Capture the cell that displays the provided text and extract its (x, y) central coordinate. 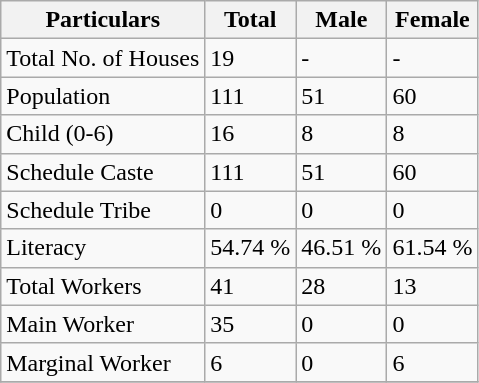
Total No. of Houses (103, 58)
61.54 % (432, 248)
Schedule Caste (103, 172)
13 (432, 286)
Literacy (103, 248)
54.74 % (250, 248)
35 (250, 324)
Schedule Tribe (103, 210)
41 (250, 286)
46.51 % (342, 248)
Total Workers (103, 286)
19 (250, 58)
Male (342, 20)
Main Worker (103, 324)
28 (342, 286)
Population (103, 96)
16 (250, 134)
Particulars (103, 20)
Child (0-6) (103, 134)
Marginal Worker (103, 362)
Total (250, 20)
Female (432, 20)
